Output the (x, y) coordinate of the center of the cell containing the given text.  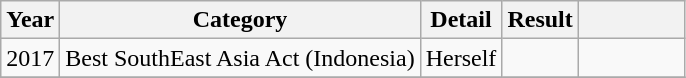
Category (240, 20)
2017 (30, 58)
Best SouthEast Asia Act (Indonesia) (240, 58)
Detail (461, 20)
Herself (461, 58)
Result (540, 20)
Year (30, 20)
